For the text-containing cell, return its midpoint in (X, Y) coordinate format. 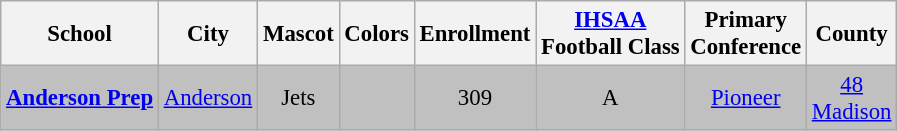
PrimaryConference (746, 34)
Anderson Prep (80, 98)
Enrollment (475, 34)
A (610, 98)
Pioneer (746, 98)
Colors (376, 34)
Mascot (298, 34)
City (208, 34)
48Madison (851, 98)
Anderson (208, 98)
IHSAAFootball Class (610, 34)
School (80, 34)
309 (475, 98)
County (851, 34)
Jets (298, 98)
